Identify which cell holds the provided text, then report its [x, y] central coordinate. 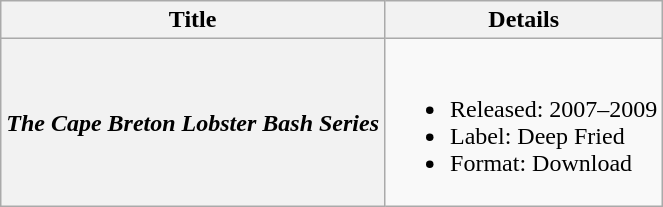
The Cape Breton Lobster Bash Series [193, 122]
Released: 2007–2009Label: Deep FriedFormat: Download [524, 122]
Title [193, 20]
Details [524, 20]
